Output the [x, y] coordinate of the center of the cell containing the given text.  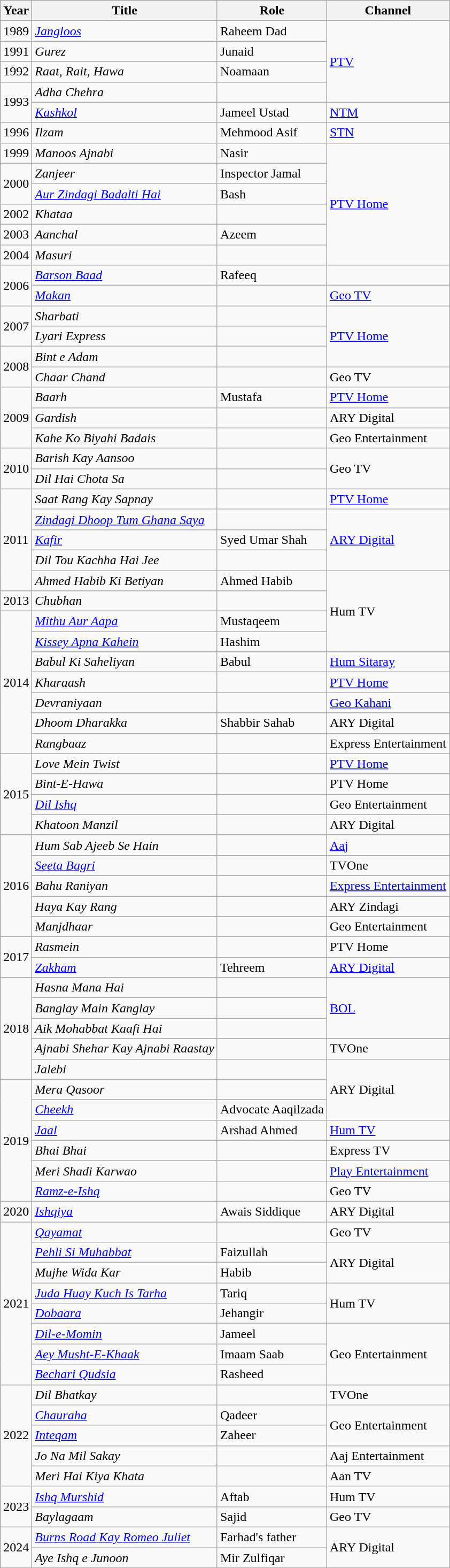
Bahu Raniyan [125, 886]
1989 [16, 31]
Ishq Murshid [125, 1496]
2019 [16, 1140]
Ramz-e-Ishq [125, 1191]
2010 [16, 468]
Year [16, 11]
Play Entertainment [388, 1171]
Barish Kay Aansoo [125, 458]
1993 [16, 102]
Barson Baad [125, 275]
Masuri [125, 255]
Jangloos [125, 31]
Azeem [271, 234]
2000 [16, 183]
Love Mein Twist [125, 764]
Bint-E-Hawa [125, 784]
Arshad Ahmed [271, 1130]
Rasmein [125, 947]
Seeta Bagri [125, 865]
Aey Musht-E-Khaak [125, 1354]
2016 [16, 886]
Aaj Entertainment [388, 1456]
2015 [16, 794]
Manoos Ajnabi [125, 153]
Dobaara [125, 1313]
Zindagi Dhoop Tum Ghana Saya [125, 519]
Hasna Mana Hai [125, 988]
Hum Sitaray [388, 662]
Jehangir [271, 1313]
Qayamat [125, 1232]
Advocate Aaqilzada [271, 1110]
PTV [388, 62]
Dil Bhatkay [125, 1395]
Aye Ishq e Junoon [125, 1558]
Geo Kahani [388, 703]
Dil Ishq [125, 804]
Jo Na Mil Sakay [125, 1456]
Bhai Bhai [125, 1150]
Tehreem [271, 967]
Mustaqeem [271, 621]
2018 [16, 1028]
Habib [271, 1273]
2007 [16, 326]
Rangbaaz [125, 743]
Tariq [271, 1293]
1991 [16, 51]
Chubhan [125, 601]
Burns Road Kay Romeo Juliet [125, 1537]
Gurez [125, 51]
2006 [16, 286]
Baarh [125, 397]
Babul Ki Saheliyan [125, 662]
Makan [125, 296]
2013 [16, 601]
Kissey Apna Kahein [125, 642]
Pehli Si Muhabbat [125, 1252]
Ajnabi Shehar Kay Ajnabi Raastay [125, 1049]
Mujhe Wida Kar [125, 1273]
2024 [16, 1547]
Jaal [125, 1130]
Zanjeer [125, 173]
Babul [271, 662]
Hashim [271, 642]
Chauraha [125, 1415]
Syed Umar Shah [271, 540]
Channel [388, 11]
Devraniyaan [125, 703]
Aaj [388, 845]
ARY Zindagi [388, 906]
Shabbir Sahab [271, 723]
Kahe Ko Biyahi Badais [125, 438]
Saat Rang Kay Sapnay [125, 499]
Dil Tou Kachha Hai Jee [125, 560]
Mustafa [271, 397]
Imaam Saab [271, 1354]
2004 [16, 255]
Haya Kay Rang [125, 906]
2020 [16, 1211]
Express TV [388, 1150]
Aan TV [388, 1476]
Mera Qasoor [125, 1089]
2002 [16, 214]
Meri Shadi Karwao [125, 1171]
2003 [16, 234]
Nasir [271, 153]
Raat, Rait, Hawa [125, 72]
Baylagaam [125, 1517]
Meri Hai Kiya Khata [125, 1476]
Junaid [271, 51]
Ilzam [125, 133]
Hum Sab Ajeeb Se Hain [125, 845]
Raheem Dad [271, 31]
NTM [388, 112]
Inteqam [125, 1435]
Awais Siddique [271, 1211]
Farhad's father [271, 1537]
1999 [16, 153]
Mithu Aur Aapa [125, 621]
Zaheer [271, 1435]
Inspector Jamal [271, 173]
Jameel Ustad [271, 112]
Banglay Main Kanglay [125, 1008]
Mehmood Asif [271, 133]
Kafir [125, 540]
Bash [271, 194]
Rasheed [271, 1374]
2022 [16, 1435]
Bint e Adam [125, 357]
Khatoon Manzil [125, 825]
Bechari Qudsia [125, 1374]
Kashkol [125, 112]
Title [125, 11]
STN [388, 133]
Dil Hai Chota Sa [125, 479]
Jalebi [125, 1069]
Manjdhaar [125, 927]
Aanchal [125, 234]
Zakham [125, 967]
2017 [16, 957]
Chaar Chand [125, 377]
2014 [16, 682]
Role [271, 11]
Aik Mohabbat Kaafi Hai [125, 1028]
2023 [16, 1506]
Kharaash [125, 682]
Khataa [125, 214]
Juda Huay Kuch Is Tarha [125, 1293]
Cheekh [125, 1110]
Lyari Express [125, 336]
Dil-e-Momin [125, 1334]
Rafeeq [271, 275]
BOL [388, 1008]
Aftab [271, 1496]
Qadeer [271, 1415]
Sajid [271, 1517]
Dhoom Dharakka [125, 723]
2008 [16, 367]
1996 [16, 133]
Ahmed Habib [271, 580]
Gardish [125, 418]
Noamaan [271, 72]
1992 [16, 72]
Sharbati [125, 316]
Faizullah [271, 1252]
Ahmed Habib Ki Betiyan [125, 580]
Ishqiya [125, 1211]
Adha Chehra [125, 92]
2021 [16, 1303]
2009 [16, 418]
Aur Zindagi Badalti Hai [125, 194]
Jameel [271, 1334]
Mir Zulfiqar [271, 1558]
2011 [16, 540]
